Identify which cell holds the provided text, then report its [X, Y] central coordinate. 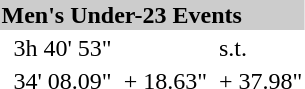
Men's Under-23 Events [152, 15]
3h 40' 53" [62, 48]
s.t. [260, 48]
